Identify which cell holds the provided text, then report its [X, Y] central coordinate. 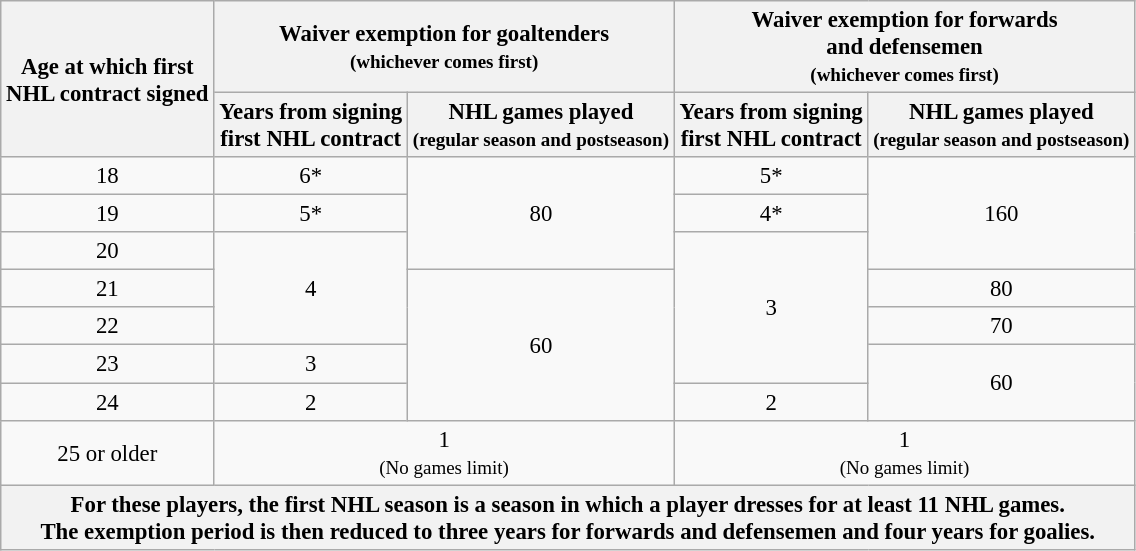
4* [771, 214]
70 [1002, 327]
6* [311, 176]
23 [108, 364]
Waiver exemption for forwardsand defensemen(whichever comes first) [904, 47]
19 [108, 214]
20 [108, 251]
Waiver exemption for goaltenders(whichever comes first) [444, 47]
25 or older [108, 452]
22 [108, 327]
21 [108, 289]
24 [108, 402]
4 [311, 288]
Age at which firstNHL contract signed [108, 79]
160 [1002, 214]
18 [108, 176]
